For the text-containing cell, return its midpoint in (X, Y) coordinate format. 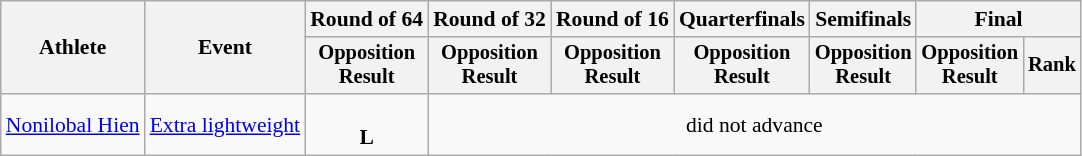
Quarterfinals (742, 19)
L (366, 124)
Semifinals (864, 19)
Rank (1052, 66)
did not advance (754, 124)
Round of 16 (612, 19)
Event (226, 48)
Extra lightweight (226, 124)
Athlete (73, 48)
Round of 32 (490, 19)
Nonilobal Hien (73, 124)
Round of 64 (366, 19)
Final (998, 19)
